Output the [X, Y] coordinate of the center of the cell containing the given text.  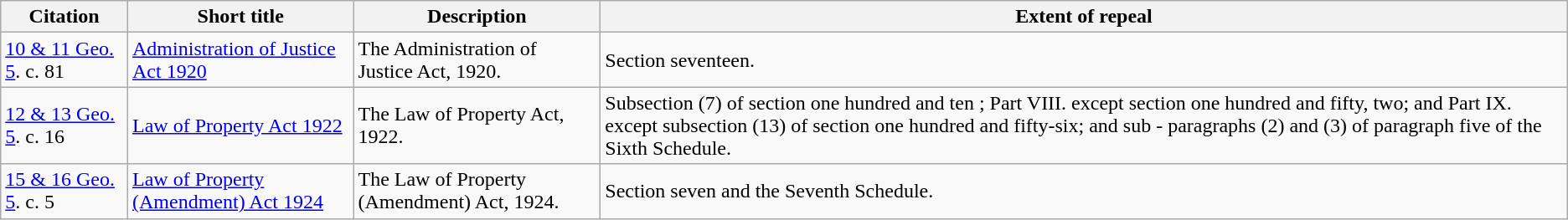
Short title [241, 17]
The Law of Property Act, 1922. [477, 125]
The Administration of Justice Act, 1920. [477, 60]
Section seventeen. [1084, 60]
Description [477, 17]
Citation [64, 17]
Law of Property (Amendment) Act 1924 [241, 191]
Law of Property Act 1922 [241, 125]
12 & 13 Geo. 5. c. 16 [64, 125]
10 & 11 Geo. 5. c. 81 [64, 60]
15 & 16 Geo. 5. c. 5 [64, 191]
Administration of Justice Act 1920 [241, 60]
The Law of Property (Amendment) Act, 1924. [477, 191]
Section seven and the Seventh Schedule. [1084, 191]
Extent of repeal [1084, 17]
